Return [x, y] of the center of cell containing provided text 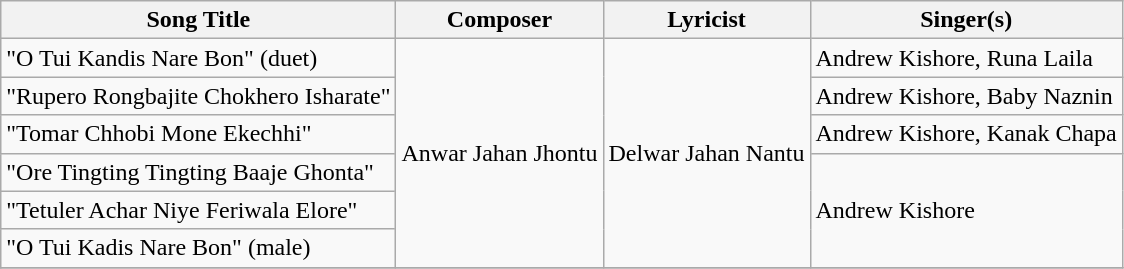
Singer(s) [966, 20]
Andrew Kishore, Runa Laila [966, 58]
Composer [500, 20]
"Tomar Chhobi Mone Ekechhi" [198, 134]
Andrew Kishore, Baby Naznin [966, 96]
Lyricist [706, 20]
"Ore Tingting Tingting Baaje Ghonta" [198, 172]
Anwar Jahan Jhontu [500, 153]
"O Tui Kadis Nare Bon" (male) [198, 248]
Andrew Kishore [966, 210]
Andrew Kishore, Kanak Chapa [966, 134]
Delwar Jahan Nantu [706, 153]
Song Title [198, 20]
"O Tui Kandis Nare Bon" (duet) [198, 58]
"Rupero Rongbajite Chokhero Isharate" [198, 96]
"Tetuler Achar Niye Feriwala Elore" [198, 210]
